Extract the [x, y] coordinate from the center of the cell holding the provided text.  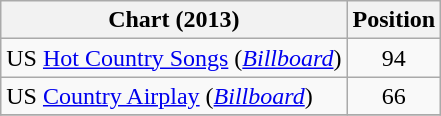
US Hot Country Songs (Billboard) [174, 58]
Position [394, 20]
94 [394, 58]
US Country Airplay (Billboard) [174, 96]
Chart (2013) [174, 20]
66 [394, 96]
